Scan for the cell matching the given text and deliver its [x, y] coordinate at center. 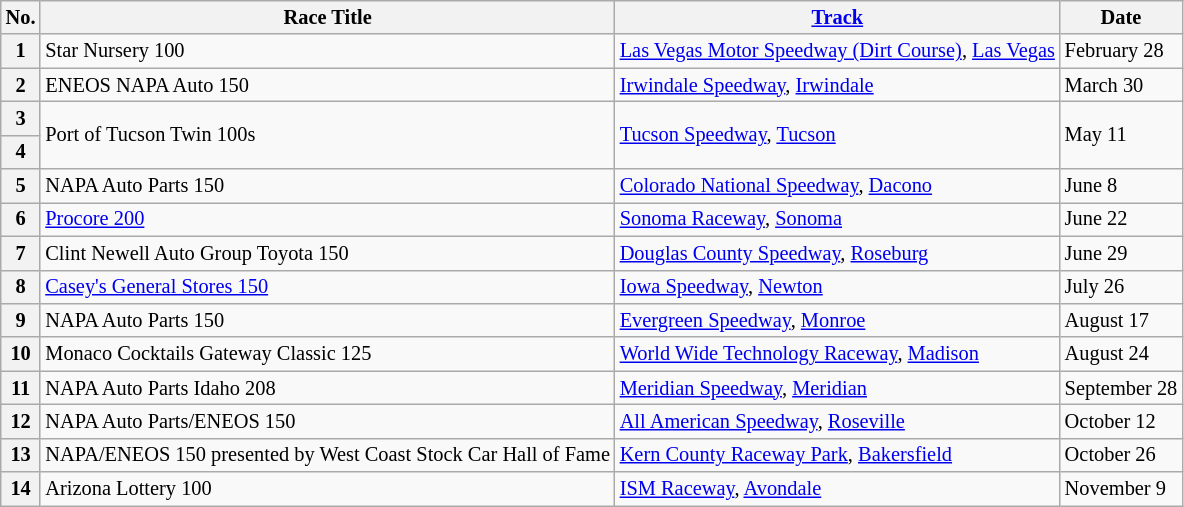
Track [838, 17]
August 17 [1121, 320]
Evergreen Speedway, Monroe [838, 320]
ENEOS NAPA Auto 150 [327, 85]
Clint Newell Auto Group Toyota 150 [327, 253]
4 [21, 152]
5 [21, 186]
2 [21, 85]
Irwindale Speedway, Irwindale [838, 85]
Race Title [327, 17]
Meridian Speedway, Meridian [838, 388]
February 28 [1121, 51]
All American Speedway, Roseville [838, 421]
Casey's General Stores 150 [327, 287]
6 [21, 219]
October 12 [1121, 421]
Kern County Raceway Park, Bakersfield [838, 455]
NAPA Auto Parts/ENEOS 150 [327, 421]
ISM Raceway, Avondale [838, 489]
3 [21, 118]
Port of Tucson Twin 100s [327, 134]
Iowa Speedway, Newton [838, 287]
June 22 [1121, 219]
13 [21, 455]
Date [1121, 17]
June 29 [1121, 253]
Star Nursery 100 [327, 51]
7 [21, 253]
8 [21, 287]
9 [21, 320]
Arizona Lottery 100 [327, 489]
No. [21, 17]
World Wide Technology Raceway, Madison [838, 354]
1 [21, 51]
May 11 [1121, 134]
12 [21, 421]
11 [21, 388]
NAPA Auto Parts Idaho 208 [327, 388]
Douglas County Speedway, Roseburg [838, 253]
June 8 [1121, 186]
Sonoma Raceway, Sonoma [838, 219]
August 24 [1121, 354]
10 [21, 354]
NAPA/ENEOS 150 presented by West Coast Stock Car Hall of Fame [327, 455]
14 [21, 489]
Tucson Speedway, Tucson [838, 134]
Procore 200 [327, 219]
Monaco Cocktails Gateway Classic 125 [327, 354]
March 30 [1121, 85]
Colorado National Speedway, Dacono [838, 186]
November 9 [1121, 489]
July 26 [1121, 287]
October 26 [1121, 455]
September 28 [1121, 388]
Las Vegas Motor Speedway (Dirt Course), Las Vegas [838, 51]
